For the text-containing cell, return its midpoint in [x, y] coordinate format. 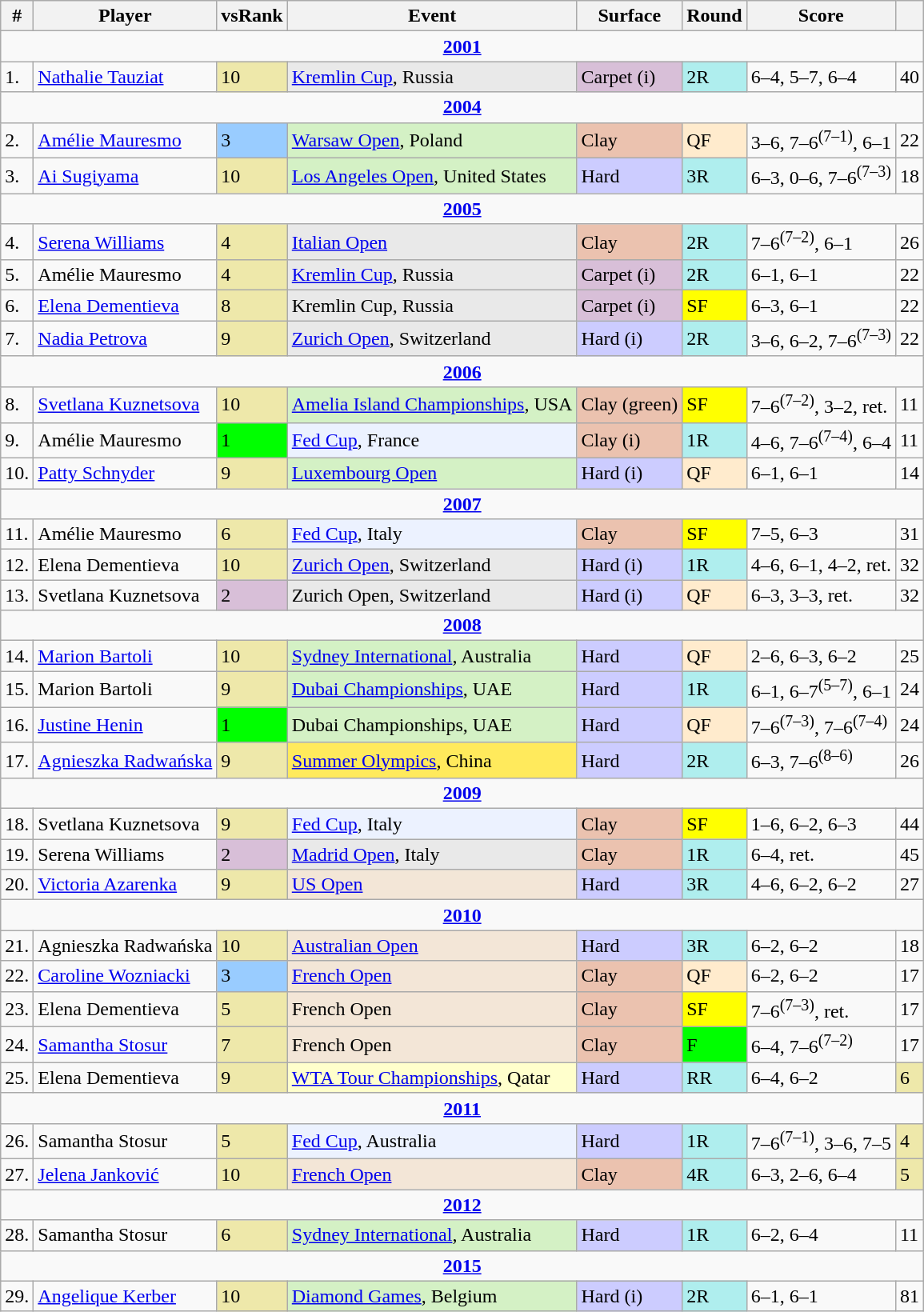
14 [909, 474]
25 [909, 656]
2011 [462, 1108]
21. [18, 946]
4–6, 6–1, 4–2, ret. [821, 565]
3–6, 7–6(7–1), 6–1 [821, 141]
7–6(7–3), 7–6(7–4) [821, 725]
2–6, 6–3, 6–2 [821, 656]
Surface [630, 16]
6–3, 2–6, 6–4 [821, 1174]
6–4, 7–6(7–2) [821, 1045]
4. [18, 242]
6–1, 6–7(5–7), 6–1 [821, 690]
6–4, 6–2 [821, 1078]
Justine Henin [125, 725]
11. [18, 534]
2007 [462, 504]
2. [18, 141]
9. [18, 440]
16. [18, 725]
Caroline Wozniacki [125, 976]
Diamond Games, Belgium [432, 1296]
6–2, 6–4 [821, 1235]
40 [909, 77]
Summer Olympics, China [432, 760]
Event [432, 16]
8 [252, 306]
Round [714, 16]
14. [18, 656]
vsRank [252, 16]
18. [18, 824]
US Open [432, 885]
Los Angeles Open, United States [432, 176]
6–3, 0–6, 7–6(7–3) [821, 176]
Nadia Petrova [125, 339]
25. [18, 1078]
Australian Open [432, 946]
2001 [462, 46]
19. [18, 854]
6–3, 6–1 [821, 306]
2015 [462, 1266]
RR [714, 1078]
10. [18, 474]
3–6, 6–2, 7–6(7–3) [821, 339]
13. [18, 595]
20. [18, 885]
15. [18, 690]
7–6(7–1), 3–6, 7–5 [821, 1141]
26. [18, 1141]
Fed Cup, France [432, 440]
Clay (i) [630, 440]
7–6(7–2), 6–1 [821, 242]
7 [252, 1045]
6. [18, 306]
4–6, 7–6(7–4), 6–4 [821, 440]
2012 [462, 1205]
Player [125, 16]
Score [821, 16]
Jelena Janković [125, 1174]
7–6(7–3), ret. [821, 1010]
1. [18, 77]
Amelia Island Championships, USA [432, 405]
23. [18, 1010]
81 [909, 1296]
4–6, 6–2, 6–2 [821, 885]
2009 [462, 794]
27. [18, 1174]
6–4, 5–7, 6–4 [821, 77]
12. [18, 565]
28. [18, 1235]
Italian Open [432, 242]
2005 [462, 209]
Fed Cup, Australia [432, 1141]
7–6(7–2), 3–2, ret. [821, 405]
1–6, 6–2, 6–3 [821, 824]
7–5, 6–3 [821, 534]
Luxembourg Open [432, 474]
17. [18, 760]
24. [18, 1045]
45 [909, 854]
2004 [462, 107]
6–3, 7–6(8–6) [821, 760]
27 [909, 885]
31 [909, 534]
WTA Tour Championships, Qatar [432, 1078]
4R [714, 1174]
Ai Sugiyama [125, 176]
6–3, 3–3, ret. [821, 595]
Warsaw Open, Poland [432, 141]
Victoria Azarenka [125, 885]
6–4, ret. [821, 854]
2008 [462, 626]
Angelique Kerber [125, 1296]
# [18, 16]
29. [18, 1296]
F [714, 1045]
Clay (green) [630, 405]
5. [18, 275]
Madrid Open, Italy [432, 854]
7. [18, 339]
2010 [462, 915]
2006 [462, 371]
Patty Schnyder [125, 474]
3. [18, 176]
8. [18, 405]
44 [909, 824]
22. [18, 976]
Nathalie Tauziat [125, 77]
